Provide the (x, y) coordinate of the cell's center where the given text is located.  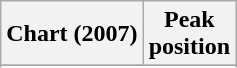
Chart (2007) (72, 34)
Peakposition (189, 34)
